Locate the cell with the specified text and output its (X, Y) center coordinate. 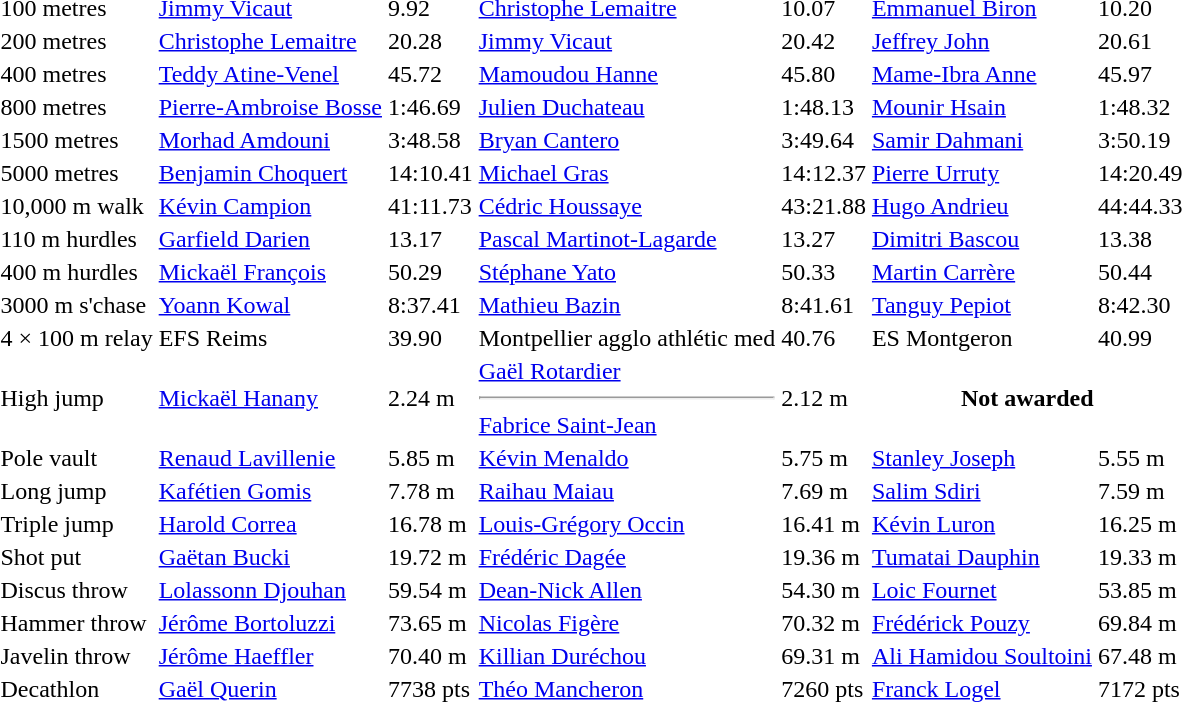
Garfield Darien (270, 239)
1:46.69 (430, 107)
Tanguy Pepiot (982, 305)
Jeffrey John (982, 41)
Martin Carrère (982, 272)
69.31 m (824, 656)
16.41 m (824, 524)
Harold Correa (270, 524)
Mounir Hsain (982, 107)
Montpellier agglo athlétic med (627, 338)
19.36 m (824, 557)
Mathieu Bazin (627, 305)
50.29 (430, 272)
Renaud Lavillenie (270, 458)
Jérôme Haeffler (270, 656)
Julien Duchateau (627, 107)
8:41.61 (824, 305)
70.40 m (430, 656)
Frédéric Dagée (627, 557)
Raihau Maiau (627, 491)
Hugo Andrieu (982, 206)
Stanley Joseph (982, 458)
Mickaël François (270, 272)
EFS Reims (270, 338)
Loic Fournet (982, 590)
45.72 (430, 74)
2.24 m (430, 398)
20.42 (824, 41)
Mamoudou Hanne (627, 74)
5.85 m (430, 458)
Morhad Amdouni (270, 140)
3:49.64 (824, 140)
Mickaël Hanany (270, 398)
Louis-Grégory Occin (627, 524)
8:37.41 (430, 305)
Lolassonn Djouhan (270, 590)
13.17 (430, 239)
Tumatai Dauphin (982, 557)
Nicolas Figère (627, 623)
50.33 (824, 272)
Frédérick Pouzy (982, 623)
Pierre Urruty (982, 173)
7.78 m (430, 491)
Stéphane Yato (627, 272)
Cédric Houssaye (627, 206)
Samir Dahmani (982, 140)
Jimmy Vicaut (627, 41)
73.65 m (430, 623)
70.32 m (824, 623)
39.90 (430, 338)
Killian Duréchou (627, 656)
Kévin Luron (982, 524)
Gaël RotardierFabrice Saint-Jean (627, 398)
7.69 m (824, 491)
43:21.88 (824, 206)
Kévin Campion (270, 206)
Dean-Nick Allen (627, 590)
54.30 m (824, 590)
16.78 m (430, 524)
1:48.13 (824, 107)
Christophe Lemaitre (270, 41)
20.28 (430, 41)
Michael Gras (627, 173)
14:10.41 (430, 173)
Teddy Atine-Venel (270, 74)
19.72 m (430, 557)
Salim Sdiri (982, 491)
Gaëtan Bucki (270, 557)
41:11.73 (430, 206)
40.76 (824, 338)
3:48.58 (430, 140)
59.54 m (430, 590)
Yoann Kowal (270, 305)
Pierre-Ambroise Bosse (270, 107)
5.75 m (824, 458)
13.27 (824, 239)
ES Montgeron (982, 338)
Dimitri Bascou (982, 239)
Kévin Menaldo (627, 458)
Jérôme Bortoluzzi (270, 623)
Mame-Ibra Anne (982, 74)
Kafétien Gomis (270, 491)
45.80 (824, 74)
2.12 m (824, 398)
Pascal Martinot-Lagarde (627, 239)
Benjamin Choquert (270, 173)
Ali Hamidou Soultoini (982, 656)
14:12.37 (824, 173)
Bryan Cantero (627, 140)
